Detect which cell encompasses the target text, then output its (X, Y) center coordinate. 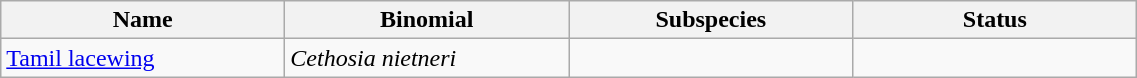
Status (995, 20)
Cethosia nietneri (427, 58)
Tamil lacewing (143, 58)
Binomial (427, 20)
Subspecies (711, 20)
Name (143, 20)
